Return the [X, Y] coordinate for the center point of the cell that contains the specified text.  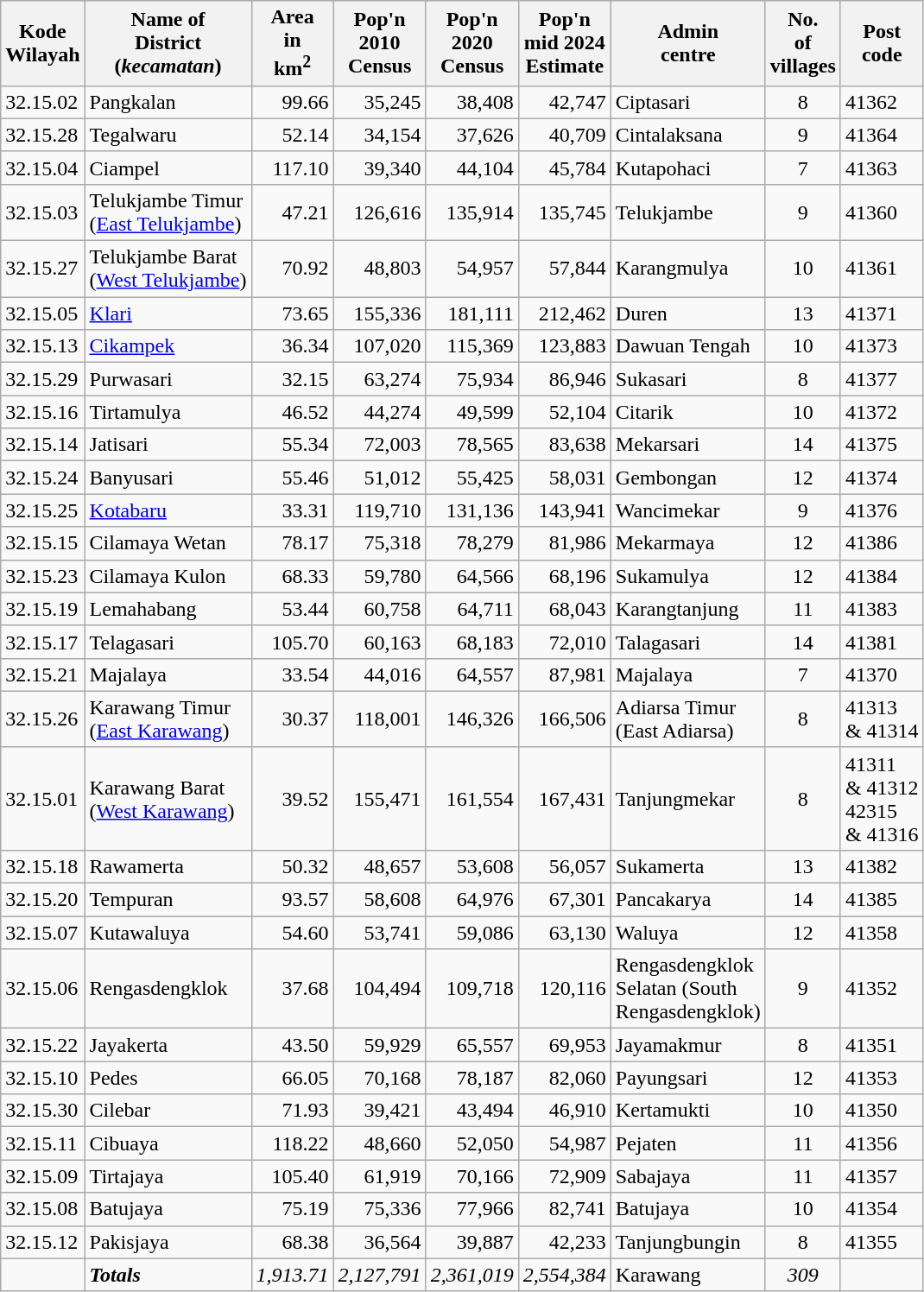
32.15.01 [43, 798]
32.15.03 [43, 212]
68,043 [565, 609]
37,626 [471, 135]
41357 [882, 1176]
52.14 [292, 135]
RengasdengklokSelatan (South Rengasdengklok) [687, 989]
41356 [882, 1143]
41350 [882, 1111]
41351 [882, 1045]
2,127,791 [380, 1275]
34,154 [380, 135]
32.15.04 [43, 168]
66.05 [292, 1078]
Wancimekar [687, 510]
Pedes [168, 1078]
41382 [882, 866]
50.32 [292, 866]
78,187 [471, 1078]
117.10 [292, 168]
104,494 [380, 989]
Telukjambe Timur (East Telukjambe) [168, 212]
68.38 [292, 1242]
32.15.19 [43, 609]
42,233 [565, 1242]
Klari [168, 313]
83,638 [565, 445]
181,111 [471, 313]
46,910 [565, 1111]
Sukamulya [687, 576]
32.15.08 [43, 1209]
41313 & 41314 [882, 719]
64,976 [471, 900]
146,326 [471, 719]
99.66 [292, 102]
45,784 [565, 168]
60,758 [380, 609]
72,909 [565, 1176]
212,462 [565, 313]
32.15.18 [43, 866]
Cintalaksana [687, 135]
41361 [882, 269]
32.15.07 [43, 933]
44,274 [380, 412]
42,747 [565, 102]
39,887 [471, 1242]
41385 [882, 900]
32.15.02 [43, 102]
52,104 [565, 412]
32.15.24 [43, 478]
58,608 [380, 900]
Cilamaya Wetan [168, 543]
55.34 [292, 445]
70.92 [292, 269]
87,981 [565, 674]
32.15.12 [43, 1242]
Ciampel [168, 168]
Cilamaya Kulon [168, 576]
Talagasari [687, 642]
Sukasari [687, 379]
41358 [882, 933]
70,168 [380, 1078]
68,183 [471, 642]
41374 [882, 478]
107,020 [380, 346]
54,987 [565, 1143]
36,564 [380, 1242]
41376 [882, 510]
53,741 [380, 933]
Pop'n mid 2024Estimate [565, 43]
Postcode [882, 43]
75,934 [471, 379]
41354 [882, 1209]
Citarik [687, 412]
51,012 [380, 478]
Tegalwaru [168, 135]
Tirtamulya [168, 412]
44,104 [471, 168]
32.15.14 [43, 445]
32.15.13 [43, 346]
32.15.17 [43, 642]
54.60 [292, 933]
Totals [168, 1275]
49,599 [471, 412]
167,431 [565, 798]
Cikampek [168, 346]
56,057 [565, 866]
78.17 [292, 543]
161,554 [471, 798]
118,001 [380, 719]
68.33 [292, 576]
64,557 [471, 674]
32.15.10 [43, 1078]
Telukjambe [687, 212]
Karawang Timur (East Karawang) [168, 719]
131,136 [471, 510]
41383 [882, 609]
75,336 [380, 1209]
135,914 [471, 212]
32.15.30 [43, 1111]
Purwasari [168, 379]
109,718 [471, 989]
Telagasari [168, 642]
33.31 [292, 510]
41311 & 4131242315 & 41316 [882, 798]
Ciptasari [687, 102]
75.19 [292, 1209]
53.44 [292, 609]
32.15 [292, 379]
115,369 [471, 346]
Mekarsari [687, 445]
Tanjungbungin [687, 1242]
Karawang Barat (West Karawang) [168, 798]
47.21 [292, 212]
Admincentre [687, 43]
105.40 [292, 1176]
Karangmulya [687, 269]
105.70 [292, 642]
48,657 [380, 866]
Jayamakmur [687, 1045]
72,003 [380, 445]
119,710 [380, 510]
41363 [882, 168]
Karangtanjung [687, 609]
32.15.29 [43, 379]
32.15.06 [43, 989]
2,361,019 [471, 1275]
Tirtajaya [168, 1176]
41381 [882, 642]
32.15.28 [43, 135]
Banyusari [168, 478]
Adiarsa Timur(East Adiarsa) [687, 719]
Pejaten [687, 1143]
55.46 [292, 478]
57,844 [565, 269]
37.68 [292, 989]
39,340 [380, 168]
Kode Wilayah [43, 43]
78,279 [471, 543]
61,919 [380, 1176]
55,425 [471, 478]
68,196 [565, 576]
32.15.16 [43, 412]
166,506 [565, 719]
Kutapohaci [687, 168]
93.57 [292, 900]
82,060 [565, 1078]
Pop'n 2010Census [380, 43]
41384 [882, 576]
309 [803, 1275]
86,946 [565, 379]
32.15.15 [43, 543]
Sabajaya [687, 1176]
41375 [882, 445]
Cibuaya [168, 1143]
1,913.71 [292, 1275]
Tanjungmekar [687, 798]
52,050 [471, 1143]
41355 [882, 1242]
41373 [882, 346]
32.15.25 [43, 510]
Karawang [687, 1275]
65,557 [471, 1045]
Jayakerta [168, 1045]
30.37 [292, 719]
48,803 [380, 269]
39,421 [380, 1111]
120,116 [565, 989]
Sukamerta [687, 866]
Gembongan [687, 478]
44,016 [380, 674]
126,616 [380, 212]
48,660 [380, 1143]
Pancakarya [687, 900]
Cilebar [168, 1111]
60,163 [380, 642]
78,565 [471, 445]
58,031 [565, 478]
72,010 [565, 642]
81,986 [565, 543]
36.34 [292, 346]
32.15.27 [43, 269]
41386 [882, 543]
63,130 [565, 933]
Kertamukti [687, 1111]
Area in km2 [292, 43]
32.15.09 [43, 1176]
59,929 [380, 1045]
Pakisjaya [168, 1242]
53,608 [471, 866]
41362 [882, 102]
33.54 [292, 674]
123,883 [565, 346]
67,301 [565, 900]
2,554,384 [565, 1275]
71.93 [292, 1111]
39.52 [292, 798]
64,566 [471, 576]
70,166 [471, 1176]
43,494 [471, 1111]
118.22 [292, 1143]
143,941 [565, 510]
32.15.26 [43, 719]
Rawamerta [168, 866]
32.15.22 [43, 1045]
Kutawaluya [168, 933]
Mekarmaya [687, 543]
Kotabaru [168, 510]
75,318 [380, 543]
Pop'n 2020Census [471, 43]
41372 [882, 412]
32.15.23 [43, 576]
40,709 [565, 135]
46.52 [292, 412]
59,086 [471, 933]
43.50 [292, 1045]
Pangkalan [168, 102]
82,741 [565, 1209]
Duren [687, 313]
No.ofvillages [803, 43]
63,274 [380, 379]
59,780 [380, 576]
32.15.11 [43, 1143]
32.15.20 [43, 900]
Waluya [687, 933]
155,471 [380, 798]
69,953 [565, 1045]
Telukjambe Barat (West Telukjambe) [168, 269]
35,245 [380, 102]
Name ofDistrict (kecamatan) [168, 43]
Rengasdengklok [168, 989]
Tempuran [168, 900]
32.15.05 [43, 313]
38,408 [471, 102]
Payungsari [687, 1078]
64,711 [471, 609]
54,957 [471, 269]
41360 [882, 212]
135,745 [565, 212]
Dawuan Tengah [687, 346]
41364 [882, 135]
41353 [882, 1078]
Lemahabang [168, 609]
41352 [882, 989]
41371 [882, 313]
41370 [882, 674]
155,336 [380, 313]
41377 [882, 379]
77,966 [471, 1209]
73.65 [292, 313]
32.15.21 [43, 674]
Jatisari [168, 445]
